Scan for the cell matching the given text and deliver its [x, y] coordinate at center. 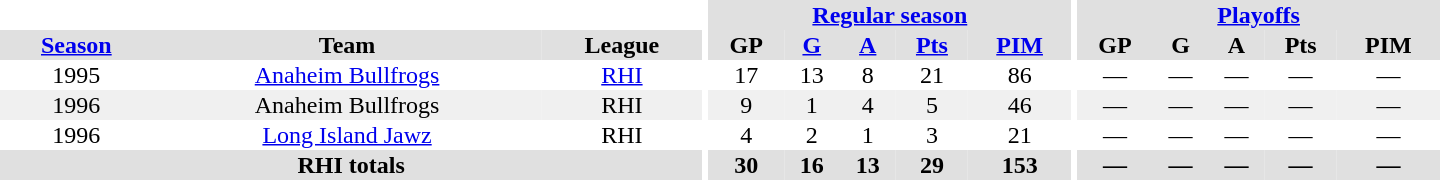
86 [1020, 75]
Season [76, 45]
153 [1020, 165]
RHI totals [351, 165]
29 [932, 165]
17 [746, 75]
Regular season [890, 15]
16 [812, 165]
9 [746, 105]
1995 [76, 75]
5 [932, 105]
30 [746, 165]
8 [868, 75]
2 [812, 135]
League [622, 45]
Playoffs [1258, 15]
Long Island Jawz [348, 135]
3 [932, 135]
46 [1020, 105]
Team [348, 45]
